Scan for the cell matching the given text and deliver its [X, Y] coordinate at center. 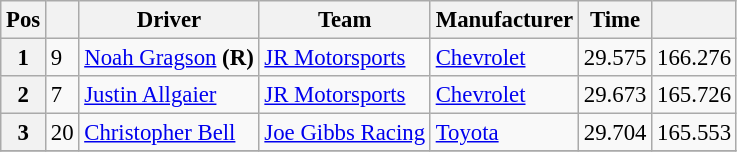
29.575 [614, 58]
1 [24, 58]
2 [24, 95]
Manufacturer [504, 20]
7 [62, 95]
Pos [24, 20]
165.726 [694, 95]
Joe Gibbs Racing [344, 133]
Time [614, 20]
165.553 [694, 133]
29.673 [614, 95]
Driver [169, 20]
3 [24, 133]
Team [344, 20]
Justin Allgaier [169, 95]
Christopher Bell [169, 133]
166.276 [694, 58]
Toyota [504, 133]
29.704 [614, 133]
9 [62, 58]
20 [62, 133]
Noah Gragson (R) [169, 58]
